Return the [x, y] coordinate for the center point of the cell that contains the specified text.  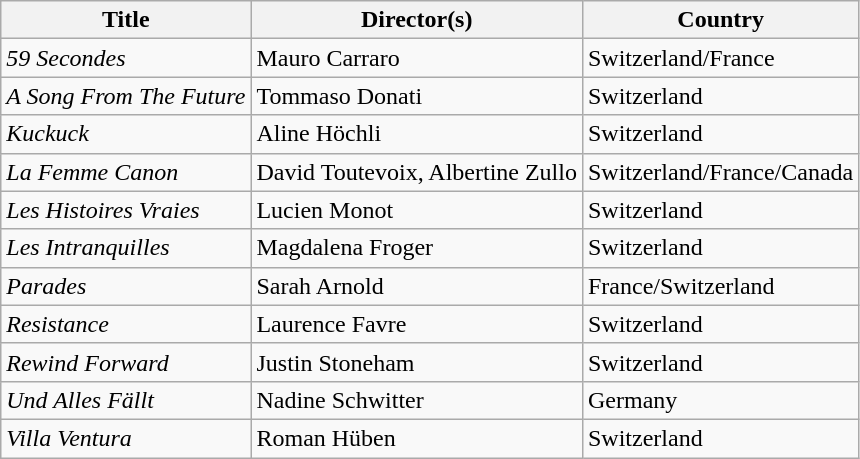
A Song From The Future [126, 96]
Country [720, 20]
Nadine Schwitter [417, 400]
59 Secondes [126, 58]
Laurence Favre [417, 324]
Roman Hüben [417, 438]
David Toutevoix, Albertine Zullo [417, 172]
Sarah Arnold [417, 286]
La Femme Canon [126, 172]
Les Intranquilles [126, 248]
Switzerland/France/Canada [720, 172]
France/Switzerland [720, 286]
Magdalena Froger [417, 248]
Und Alles Fällt [126, 400]
Lucien Monot [417, 210]
Switzerland/France [720, 58]
Tommaso Donati [417, 96]
Parades [126, 286]
Rewind Forward [126, 362]
Justin Stoneham [417, 362]
Resistance [126, 324]
Mauro Carraro [417, 58]
Aline Höchli [417, 134]
Kuckuck [126, 134]
Villa Ventura [126, 438]
Title [126, 20]
Director(s) [417, 20]
Les Histoires Vraies [126, 210]
Germany [720, 400]
